Pinpoint the cell where the given text exists, returning its (x, y) midpoint coordinate. 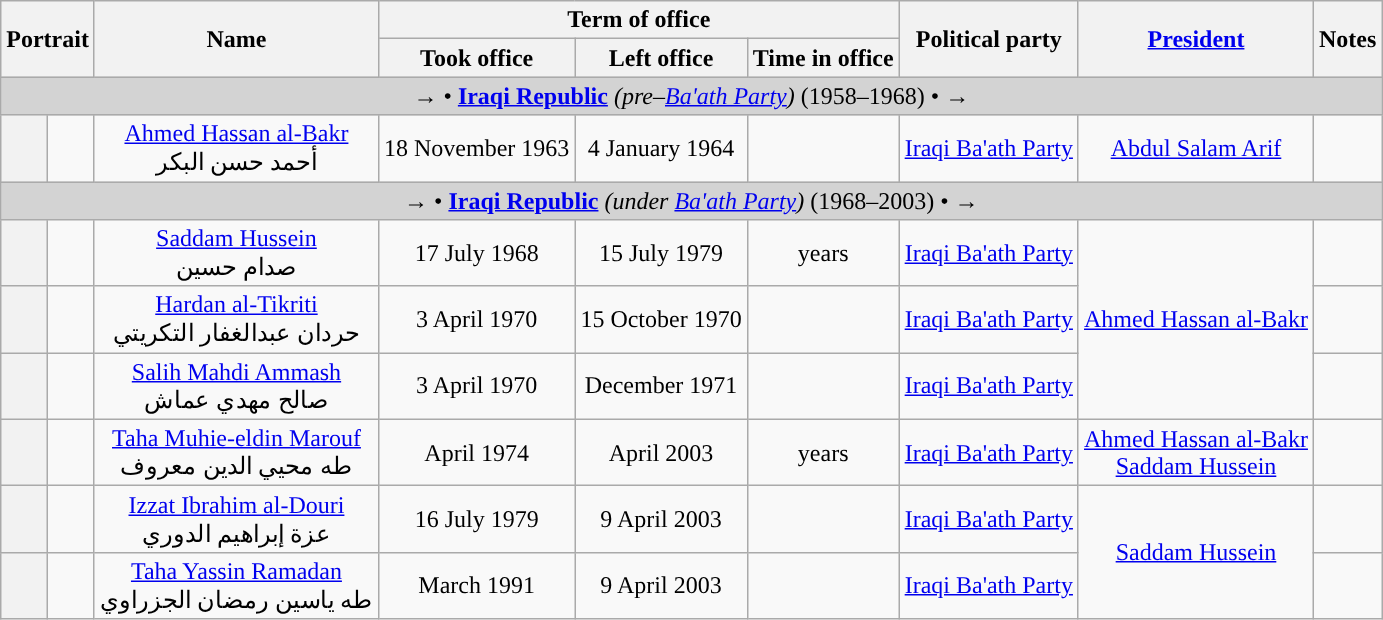
Took office (476, 58)
Saddam Husseinصدام حسين (236, 254)
→ • Iraqi Republic (pre–Ba'ath Party) (1958–1968) • → (692, 96)
President (1196, 39)
→ • Iraqi Republic (under Ba'ath Party) (1968–2003) • → (692, 201)
17 July 1968 (476, 254)
Left office (661, 58)
Term of office (638, 20)
Name (236, 39)
16 July 1979 (476, 520)
March 1991 (476, 586)
15 July 1979 (661, 254)
Ahmed Hassan al-BakrSaddam Hussein (1196, 452)
Ahmed Hassan al-Bakrأحمد حسن البكر (236, 148)
Saddam Hussein (1196, 552)
Salih Mahdi Ammashصالح مهدي عماش (236, 386)
Notes (1347, 39)
Portrait (48, 39)
Hardan al-Tikritiحردان عبدالغفار التكريتي (236, 320)
Political party (988, 39)
Izzat Ibrahim al-Douriعزة إبراهيم الدوري (236, 520)
Taha Yassin Ramadanطه ياسين رمضان الجزراوي‎ (236, 586)
April 2003 (661, 452)
18 November 1963 (476, 148)
Abdul Salam Arif (1196, 148)
April 1974 (476, 452)
4 January 1964 (661, 148)
15 October 1970 (661, 320)
Taha Muhie-eldin Maroufطه محيي الدين معروف (236, 452)
Time in office (823, 58)
Ahmed Hassan al-Bakr (1196, 320)
December 1971 (661, 386)
